Return (x, y) of the center of cell containing provided text 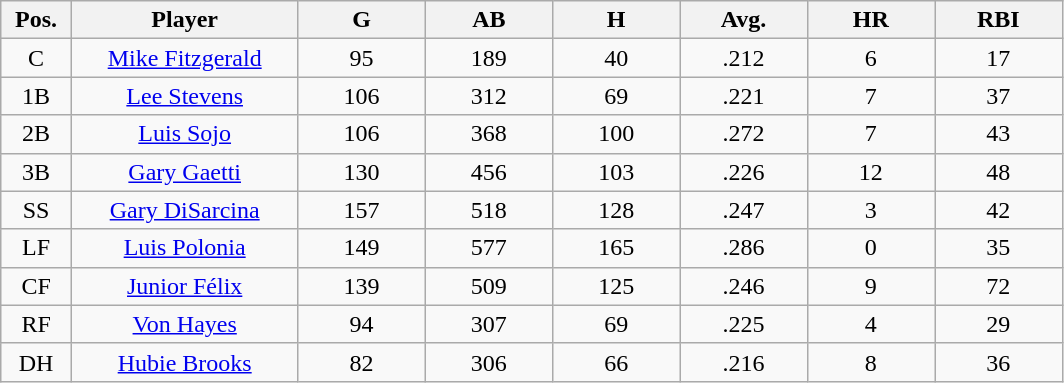
.247 (744, 210)
306 (488, 362)
HR (870, 20)
149 (362, 248)
95 (362, 58)
29 (998, 324)
72 (998, 286)
456 (488, 172)
RF (36, 324)
H (616, 20)
4 (870, 324)
0 (870, 248)
.212 (744, 58)
9 (870, 286)
Luis Sojo (184, 134)
Mike Fitzgerald (184, 58)
Gary DiSarcina (184, 210)
37 (998, 96)
CF (36, 286)
.225 (744, 324)
577 (488, 248)
3B (36, 172)
100 (616, 134)
AB (488, 20)
G (362, 20)
94 (362, 324)
LF (36, 248)
Gary Gaetti (184, 172)
Luis Polonia (184, 248)
139 (362, 286)
189 (488, 58)
165 (616, 248)
42 (998, 210)
36 (998, 362)
312 (488, 96)
509 (488, 286)
12 (870, 172)
Player (184, 20)
.286 (744, 248)
125 (616, 286)
Hubie Brooks (184, 362)
Lee Stevens (184, 96)
48 (998, 172)
.216 (744, 362)
40 (616, 58)
.246 (744, 286)
17 (998, 58)
8 (870, 362)
DH (36, 362)
.221 (744, 96)
Avg. (744, 20)
Junior Félix (184, 286)
3 (870, 210)
157 (362, 210)
Von Hayes (184, 324)
368 (488, 134)
Pos. (36, 20)
43 (998, 134)
82 (362, 362)
103 (616, 172)
.226 (744, 172)
1B (36, 96)
130 (362, 172)
307 (488, 324)
128 (616, 210)
.272 (744, 134)
C (36, 58)
RBI (998, 20)
518 (488, 210)
35 (998, 248)
SS (36, 210)
66 (616, 362)
2B (36, 134)
6 (870, 58)
